Scan for the cell matching the given text and deliver its (X, Y) coordinate at center. 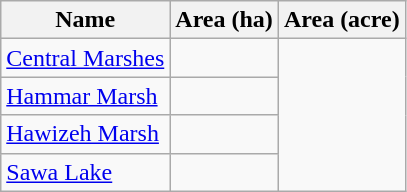
Sawa Lake (86, 172)
Area (acre) (342, 20)
Central Marshes (86, 58)
Hammar Marsh (86, 96)
Area (ha) (224, 20)
Name (86, 20)
Hawizeh Marsh (86, 134)
